Search for the cell housing the specified text and yield its (x, y) center coordinate. 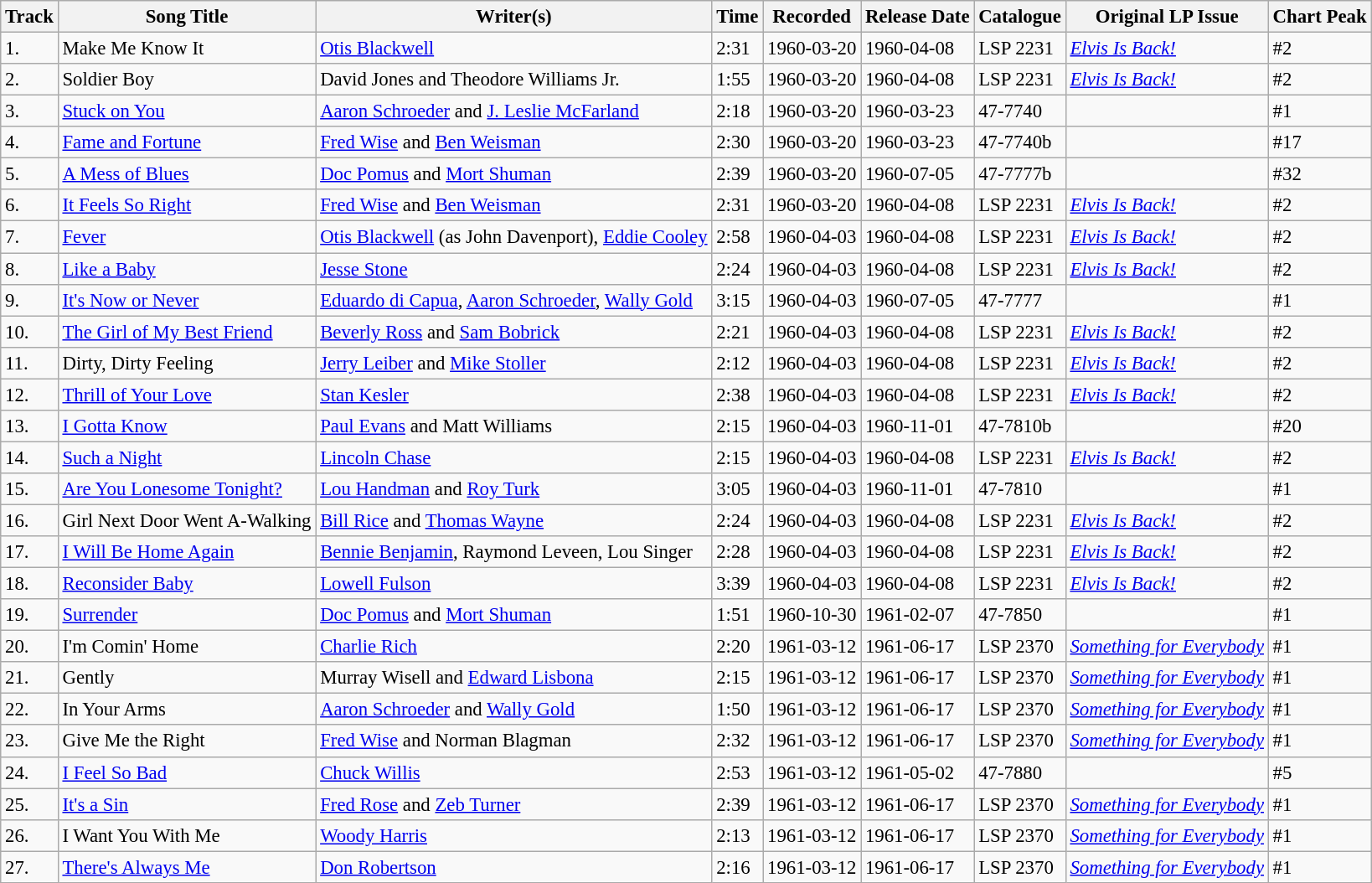
Fever (187, 237)
27. (29, 867)
14. (29, 457)
Reconsider Baby (187, 584)
2:20 (737, 647)
1961-05-02 (918, 772)
21. (29, 678)
1960-10-30 (812, 615)
Otis Blackwell (514, 49)
Bill Rice and Thomas Wayne (514, 520)
It's a Sin (187, 804)
#20 (1320, 426)
25. (29, 804)
Song Title (187, 17)
22. (29, 710)
Track (29, 17)
15. (29, 489)
Make Me Know It (187, 49)
18. (29, 584)
2:12 (737, 363)
17. (29, 552)
2:16 (737, 867)
Surrender (187, 615)
6. (29, 205)
2:13 (737, 835)
47-7850 (1020, 615)
There's Always Me (187, 867)
1:51 (737, 615)
24. (29, 772)
Gently (187, 678)
26. (29, 835)
1:50 (737, 710)
Jerry Leiber and Mike Stoller (514, 363)
1:55 (737, 80)
2:32 (737, 741)
9. (29, 300)
#17 (1320, 142)
Are You Lonesome Tonight? (187, 489)
3:39 (737, 584)
Fred Wise and Norman Blagman (514, 741)
Time (737, 17)
47-7740 (1020, 111)
I Feel So Bad (187, 772)
Chart Peak (1320, 17)
Chuck Willis (514, 772)
Fame and Fortune (187, 142)
3:05 (737, 489)
Writer(s) (514, 17)
Don Robertson (514, 867)
I'm Comin' Home (187, 647)
47-7777b (1020, 174)
Lincoln Chase (514, 457)
1. (29, 49)
Thrill of Your Love (187, 395)
Original LP Issue (1167, 17)
Catalogue (1020, 17)
Release Date (918, 17)
It's Now or Never (187, 300)
A Mess of Blues (187, 174)
47-7777 (1020, 300)
Eduardo di Capua, Aaron Schroeder, Wally Gold (514, 300)
Bennie Benjamin, Raymond Leveen, Lou Singer (514, 552)
20. (29, 647)
I Want You With Me (187, 835)
19. (29, 615)
47-7810b (1020, 426)
13. (29, 426)
Stuck on You (187, 111)
Fred Rose and Zeb Turner (514, 804)
2:18 (737, 111)
Woody Harris (514, 835)
Lou Handman and Roy Turk (514, 489)
Jesse Stone (514, 269)
#32 (1320, 174)
#5 (1320, 772)
Give Me the Right (187, 741)
Recorded (812, 17)
Like a Baby (187, 269)
Aaron Schroeder and J. Leslie McFarland (514, 111)
Girl Next Door Went A-Walking (187, 520)
12. (29, 395)
2:58 (737, 237)
5. (29, 174)
4. (29, 142)
Dirty, Dirty Feeling (187, 363)
3:15 (737, 300)
2:30 (737, 142)
8. (29, 269)
It Feels So Right (187, 205)
Soldier Boy (187, 80)
Paul Evans and Matt Williams (514, 426)
23. (29, 741)
Murray Wisell and Edward Lisbona (514, 678)
Charlie Rich (514, 647)
Lowell Fulson (514, 584)
11. (29, 363)
2:28 (737, 552)
I Gotta Know (187, 426)
10. (29, 332)
47-7880 (1020, 772)
47-7740b (1020, 142)
1961-02-07 (918, 615)
2. (29, 80)
Otis Blackwell (as John Davenport), Eddie Cooley (514, 237)
16. (29, 520)
I Will Be Home Again (187, 552)
Such a Night (187, 457)
David Jones and Theodore Williams Jr. (514, 80)
Stan Kesler (514, 395)
47-7810 (1020, 489)
The Girl of My Best Friend (187, 332)
2:21 (737, 332)
7. (29, 237)
2:38 (737, 395)
Aaron Schroeder and Wally Gold (514, 710)
3. (29, 111)
2:53 (737, 772)
In Your Arms (187, 710)
Beverly Ross and Sam Bobrick (514, 332)
